Return [x, y] of the center of cell containing provided text 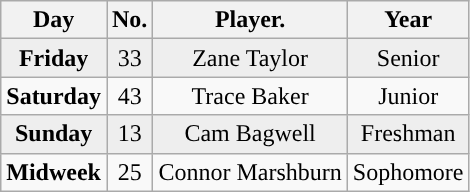
Saturday [54, 96]
Connor Marshburn [250, 172]
No. [129, 20]
Trace Baker [250, 96]
Player. [250, 20]
43 [129, 96]
Freshman [408, 134]
Senior [408, 58]
Cam Bagwell [250, 134]
13 [129, 134]
Friday [54, 58]
Zane Taylor [250, 58]
Sophomore [408, 172]
25 [129, 172]
Midweek [54, 172]
Day [54, 20]
Sunday [54, 134]
Junior [408, 96]
33 [129, 58]
Year [408, 20]
